Output the (x, y) coordinate of the center of the cell containing the given text.  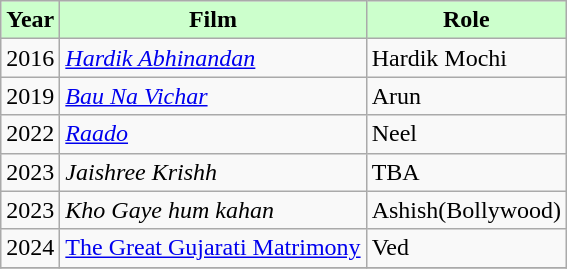
2022 (30, 134)
Role (466, 20)
2019 (30, 96)
Hardik Mochi (466, 58)
The Great Gujarati Matrimony (213, 248)
Ashish(Bollywood) (466, 210)
2024 (30, 248)
Kho Gaye hum kahan (213, 210)
Film (213, 20)
Hardik Abhinandan (213, 58)
TBA (466, 172)
Bau Na Vichar (213, 96)
Ved (466, 248)
Neel (466, 134)
2016 (30, 58)
Arun (466, 96)
Year (30, 20)
Raado (213, 134)
Jaishree Krishh (213, 172)
